Detect which cell encompasses the target text, then output its (x, y) center coordinate. 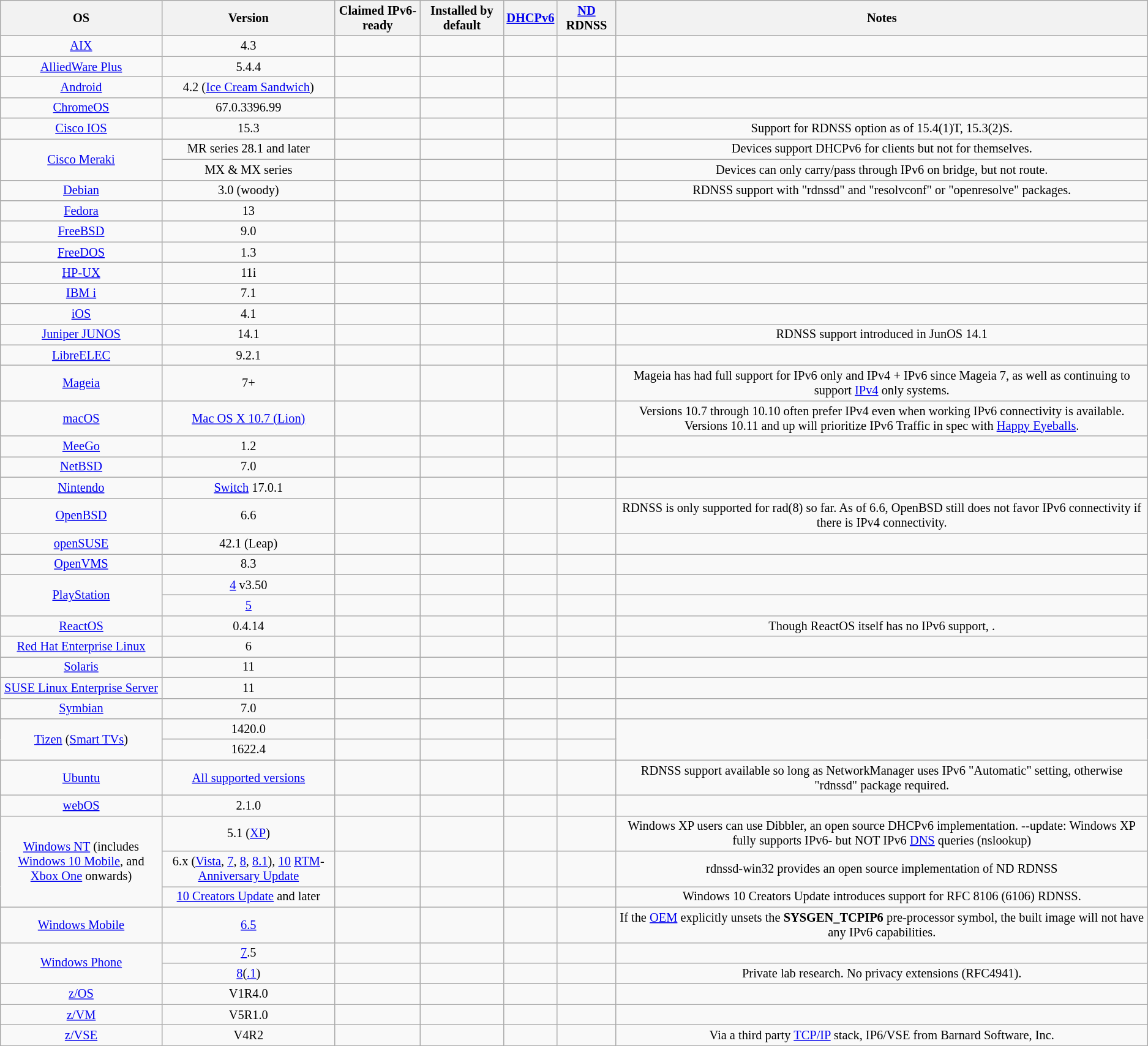
Windows 10 Creators Update introduces support for RFC 8106 (6106) RDNSS. (882, 897)
SUSE Linux Enterprise Server (81, 688)
4 v3.50 (249, 585)
Symbian (81, 709)
Windows Phone (81, 963)
14.1 (249, 334)
Juniper JUNOS (81, 334)
z/VSE (81, 1035)
Cisco IOS (81, 129)
PlayStation (81, 595)
z/VM (81, 1015)
FreeBSD (81, 231)
Ubuntu (81, 778)
Windows Mobile (81, 925)
15.3 (249, 129)
FreeDOS (81, 252)
Mac OS X 10.7 (Lion) (249, 418)
8(.1) (249, 973)
webOS (81, 805)
MeeGo (81, 446)
LibreELEC (81, 355)
Private lab research. No privacy extensions (RFC4941). (882, 973)
2.1.0 (249, 805)
6 (249, 647)
MX & MX series (249, 170)
iOS (81, 314)
5.4.4 (249, 67)
Devices can only carry/pass through IPv6 on bridge, but not route. (882, 170)
Installed by default (462, 18)
Via a third party TCP/IP stack, IP6/VSE from Barnard Software, Inc. (882, 1035)
openSUSE (81, 543)
Tizen (Smart TVs) (81, 739)
Though ReactOS itself has no IPv6 support, . (882, 626)
rdnssd-win32 provides an open source implementation of ND RDNSS (882, 869)
Mageia has had full support for IPv6 only and IPv4 + IPv6 since Mageia 7, as well as continuing to support IPv4 only systems. (882, 383)
8.3 (249, 564)
4.2 (Ice Cream Sandwich) (249, 87)
Fedora (81, 211)
ReactOS (81, 626)
42.1 (Leap) (249, 543)
ChromeOS (81, 108)
Nintendo (81, 487)
Notes (882, 18)
1420.0 (249, 729)
HP-UX (81, 273)
V1R4.0 (249, 994)
z/OS (81, 994)
Devices support DHCPv6 for clients but not for themselves. (882, 149)
DHCPv6 (530, 18)
11i (249, 273)
macOS (81, 418)
Version (249, 18)
NetBSD (81, 467)
1.2 (249, 446)
Support for RDNSS option as of 15.4(1)T, 15.3(2)S. (882, 129)
MR series 28.1 and later (249, 149)
7+ (249, 383)
6.5 (249, 925)
10 Creators Update and later (249, 897)
9.0 (249, 231)
5.1 (XP) (249, 833)
ND RDNSS (587, 18)
RDNSS is only supported for rad(8) so far. As of 6.6, OpenBSD still does not favor IPv6 connectivity if there is IPv4 connectivity. (882, 516)
RDNSS support with "rdnssd" and "resolvconf" or "openresolve" packages. (882, 190)
7.1 (249, 293)
4.3 (249, 46)
If the OEM explicitly unsets the SYSGEN_TCPIP6 pre-processor symbol, the built image will not have any IPv6 capabilities. (882, 925)
4.1 (249, 314)
OpenBSD (81, 516)
RDNSS support available so long as NetworkManager uses IPv6 "Automatic" setting, otherwise "rdnssd" package required. (882, 778)
Cisco Meraki (81, 159)
RDNSS support introduced in JunOS 14.1 (882, 334)
Claimed IPv6-ready (377, 18)
6.6 (249, 516)
Android (81, 87)
3.0 (woody) (249, 190)
IBM i (81, 293)
7.5 (249, 953)
5 (249, 605)
V5R1.0 (249, 1015)
Solaris (81, 667)
1622.4 (249, 750)
Windows NT (includesWindows 10 Mobile, and Xbox One onwards) (81, 861)
OS (81, 18)
6.x (Vista, 7, 8, 8.1), 10 RTM-Anniversary Update (249, 869)
V4R2 (249, 1035)
Switch 17.0.1 (249, 487)
Debian (81, 190)
Windows XP users can use Dibbler, an open source DHCPv6 implementation. --update: Windows XP fully supports IPv6- but NOT IPv6 DNS queries (nslookup) (882, 833)
9.2.1 (249, 355)
All supported versions (249, 778)
AIX (81, 46)
13 (249, 211)
0.4.14 (249, 626)
Mageia (81, 383)
Red Hat Enterprise Linux (81, 647)
1.3 (249, 252)
OpenVMS (81, 564)
67.0.3396.99 (249, 108)
AlliedWare Plus (81, 67)
